Extract the (X, Y) coordinate from the center of the cell holding the provided text.  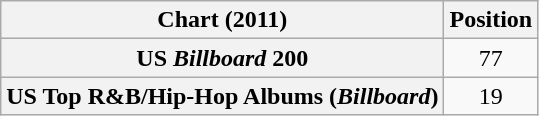
Chart (2011) (222, 20)
77 (491, 58)
US Billboard 200 (222, 58)
19 (491, 96)
US Top R&B/Hip-Hop Albums (Billboard) (222, 96)
Position (491, 20)
